From the cell containing the given text, extract its center point as [x, y] coordinate. 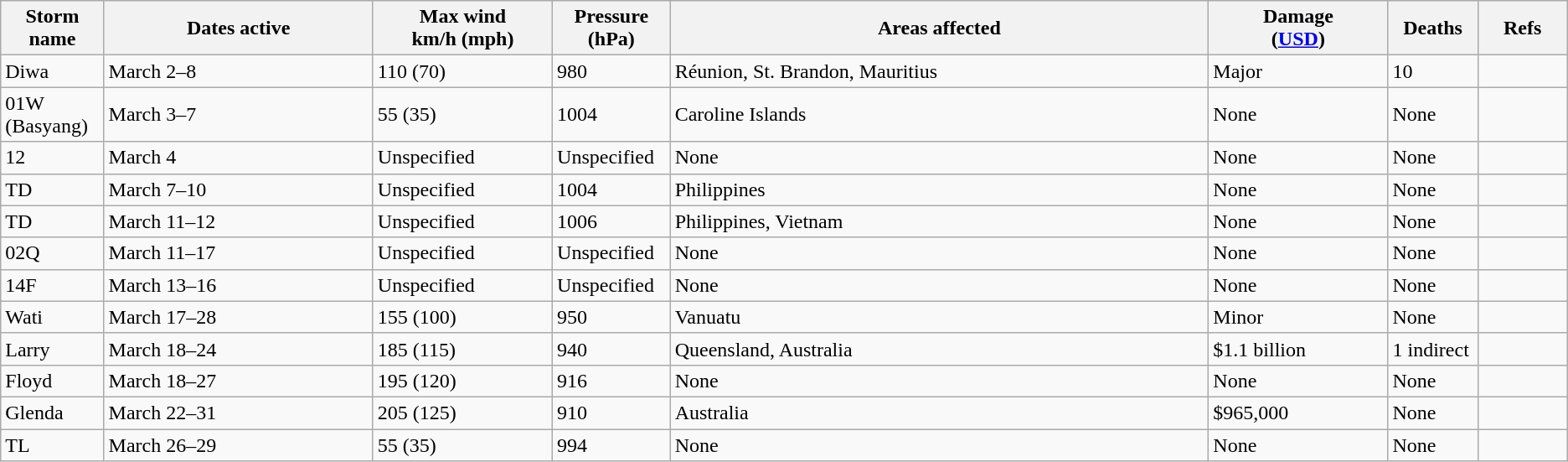
205 (125) [462, 413]
Refs [1523, 29]
185 (115) [462, 349]
950 [611, 317]
02Q [52, 253]
March 4 [238, 158]
940 [611, 349]
Wati [52, 317]
910 [611, 413]
March 7–10 [238, 189]
March 22–31 [238, 413]
Major [1298, 71]
March 11–12 [238, 221]
March 17–28 [238, 317]
10 [1432, 71]
Caroline Islands [940, 114]
Diwa [52, 71]
Damage(USD) [1298, 29]
Deaths [1432, 29]
Australia [940, 413]
Storm name [52, 29]
Philippines [940, 189]
195 (120) [462, 381]
Vanuatu [940, 317]
110 (70) [462, 71]
1006 [611, 221]
Glenda [52, 413]
March 3–7 [238, 114]
Philippines, Vietnam [940, 221]
$1.1 billion [1298, 349]
March 26–29 [238, 445]
14F [52, 285]
01W (Basyang) [52, 114]
$965,000 [1298, 413]
155 (100) [462, 317]
March 11–17 [238, 253]
TL [52, 445]
Réunion, St. Brandon, Mauritius [940, 71]
980 [611, 71]
Dates active [238, 29]
994 [611, 445]
1 indirect [1432, 349]
Max windkm/h (mph) [462, 29]
Minor [1298, 317]
Areas affected [940, 29]
March 2–8 [238, 71]
916 [611, 381]
Larry [52, 349]
March 18–24 [238, 349]
Pressure(hPa) [611, 29]
12 [52, 158]
Floyd [52, 381]
March 13–16 [238, 285]
Queensland, Australia [940, 349]
March 18–27 [238, 381]
